Identify which cell holds the provided text, then report its (x, y) central coordinate. 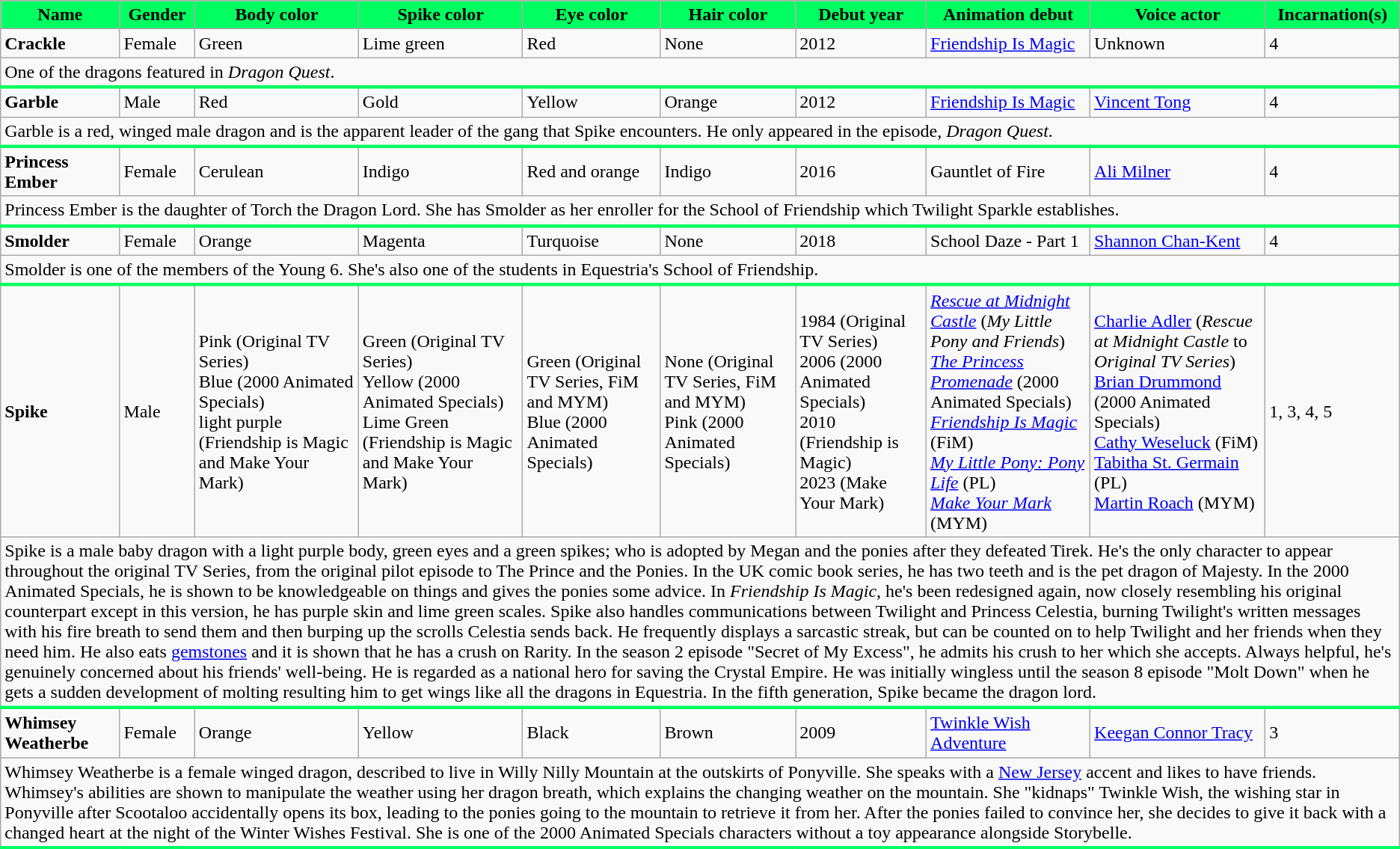
Smolder (60, 241)
Garble is a red, winged male dragon and is the apparent leader of the gang that Spike encounters. He only appeared in the episode, Dragon Quest. (700, 132)
Magenta (440, 241)
Gender (157, 15)
Eye color (592, 15)
Turquoise (592, 241)
Gauntlet of Fire (1008, 172)
Princess Ember (60, 172)
Incarnation(s) (1333, 15)
Smolder is one of the members of the Young 6. She's also one of the students in Equestria's School of Friendship. (700, 270)
Cerulean (277, 172)
Vincent Tong (1178, 102)
Voice actor (1178, 15)
Keegan Connor Tracy (1178, 733)
Green (Original TV Series, FiM and MYM)Blue (2000 Animated Specials) (592, 411)
Spike (60, 411)
1984 (Original TV Series)2006 (2000 Animated Specials)2010 (Friendship is Magic)2023 (Make Your Mark) (862, 411)
One of the dragons featured in Dragon Quest. (700, 73)
Brown (728, 733)
School Daze - Part 1 (1008, 241)
Crackle (60, 43)
Garble (60, 102)
Shannon Chan-Kent (1178, 241)
Spike color (440, 15)
Green (Original TV Series)Yellow (2000 Animated Specials)Lime Green (Friendship is Magic and Make Your Mark) (440, 411)
2009 (862, 733)
Gold (440, 102)
Black (592, 733)
Name (60, 15)
Animation debut (1008, 15)
Whimsey Weatherbe (60, 733)
Debut year (862, 15)
3 (1333, 733)
Twinkle Wish Adventure (1008, 733)
Hair color (728, 15)
Green (277, 43)
2018 (862, 241)
Ali Milner (1178, 172)
Body color (277, 15)
Pink (Original TV Series)Blue (2000 Animated Specials)light purple (Friendship is Magic and Make Your Mark) (277, 411)
1, 3, 4, 5 (1333, 411)
2016 (862, 172)
Lime green (440, 43)
Red and orange (592, 172)
Unknown (1178, 43)
None (Original TV Series, FiM and MYM)Pink (2000 Animated Specials) (728, 411)
